Search for the cell housing the specified text and yield its [X, Y] center coordinate. 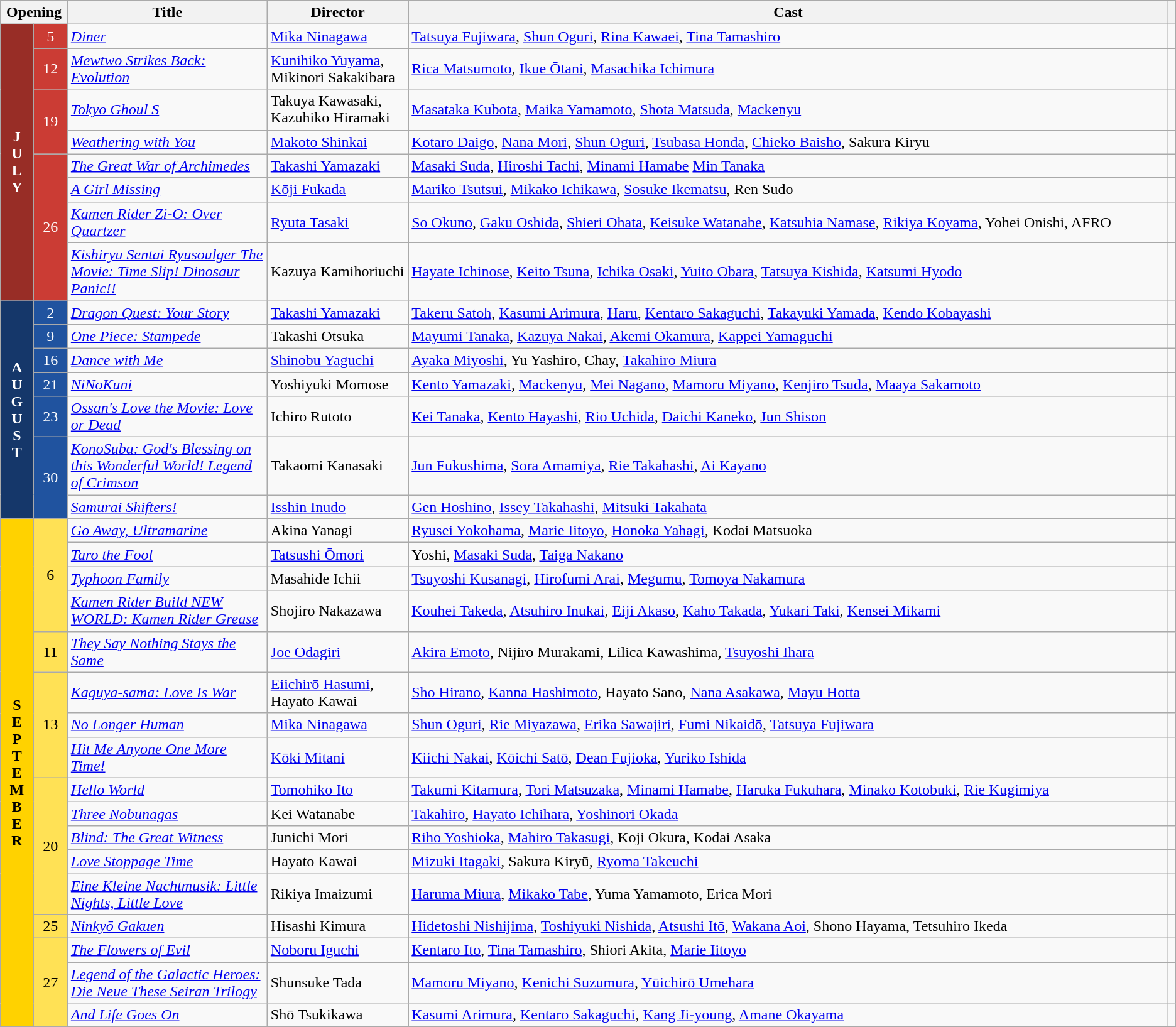
Kunihiko Yuyama, Mikinori Sakakibara [337, 69]
JULY [17, 163]
Yoshi, Masaki Suda, Taiga Nakano [788, 555]
Director [337, 13]
Kōji Fukada [337, 190]
16 [50, 360]
Ryuta Tasaki [337, 222]
Takashi Otsuka [337, 336]
Mayumi Tanaka, Kazuya Nakai, Akemi Okamura, Kappei Yamaguchi [788, 336]
NiNoKuni [167, 384]
The Great War of Archimedes [167, 166]
Shunsuke Tada [337, 982]
Ossan's Love the Movie: Love or Dead [167, 417]
Makoto Shinkai [337, 142]
Kiichi Nakai, Kōichi Satō, Dean Fujioka, Yuriko Ishida [788, 758]
Mamoru Miyano, Kenichi Suzumura, Yūichirō Umehara [788, 982]
Weathering with You [167, 142]
Shō Tsukikawa [337, 1015]
Takahiro, Hayato Ichihara, Yoshinori Okada [788, 813]
KonoSuba: God's Blessing on this Wonderful World! Legend of Crimson [167, 466]
Isshin Inudo [337, 507]
Masahide Ichii [337, 579]
One Piece: Stampede [167, 336]
Dragon Quest: Your Story [167, 312]
Masataka Kubota, Maika Yamamoto, Shota Matsuda, Mackenyu [788, 109]
Taro the Fool [167, 555]
Ayaka Miyoshi, Yu Yashiro, Chay, Takahiro Miura [788, 360]
Masaki Suda, Hiroshi Tachi, Minami Hamabe Min Tanaka [788, 166]
Mariko Tsutsui, Mikako Ichikawa, Sosuke Ikematsu, Ren Sudo [788, 190]
2 [50, 312]
The Flowers of Evil [167, 950]
Gen Hoshino, Issey Takahashi, Mitsuki Takahata [788, 507]
9 [50, 336]
12 [50, 69]
So Okuno, Gaku Oshida, Shieri Ohata, Keisuke Watanabe, Katsuhia Namase, Rikiya Koyama, Yohei Onishi, AFRO [788, 222]
Noboru Iguchi [337, 950]
Mewtwo Strikes Back: Evolution [167, 69]
SEPTEMBER [17, 773]
And Life Goes On [167, 1015]
AUGUST [17, 410]
Jun Fukushima, Sora Amamiya, Rie Takahashi, Ai Kayano [788, 466]
Shojiro Nakazawa [337, 611]
Akira Emoto, Nijiro Murakami, Lilica Kawashima, Tsuyoshi Ihara [788, 652]
Typhoon Family [167, 579]
21 [50, 384]
Cast [788, 13]
Kamen Rider Zi-O: Over Quartzer [167, 222]
Takeru Satoh, Kasumi Arimura, Haru, Kentaro Sakaguchi, Takayuki Yamada, Kendo Kobayashi [788, 312]
Kento Yamazaki, Mackenyu, Mei Nagano, Mamoru Miyano, Kenjiro Tsuda, Maaya Sakamoto [788, 384]
Eiichirō Hasumi, Hayato Kawai [337, 692]
Hello World [167, 790]
Kaguya-sama: Love Is War [167, 692]
Samurai Shifters! [167, 507]
Kotaro Daigo, Nana Mori, Shun Oguri, Tsubasa Honda, Chieko Baisho, Sakura Kiryu [788, 142]
19 [50, 122]
26 [50, 227]
Sho Hirano, Kanna Hashimoto, Hayato Sano, Nana Asakawa, Mayu Hotta [788, 692]
Shinobu Yaguchi [337, 360]
Diner [167, 36]
Takaomi Kanasaki [337, 466]
11 [50, 652]
Title [167, 13]
Kentaro Ito, Tina Tamashiro, Shiori Akita, Marie Iitoyo [788, 950]
Kamen Rider Build NEW WORLD: Kamen Rider Grease [167, 611]
Kei Watanabe [337, 813]
Hidetoshi Nishijima, Toshiyuki Nishida, Atsushi Itō, Wakana Aoi, Shono Hayama, Tetsuhiro Ikeda [788, 926]
They Say Nothing Stays the Same [167, 652]
Blind: The Great Witness [167, 837]
6 [50, 575]
Go Away, Ultramarine [167, 531]
Ryusei Yokohama, Marie Iitoyo, Honoka Yahagi, Kodai Matsuoka [788, 531]
25 [50, 926]
Love Stoppage Time [167, 861]
Hit Me Anyone One More Time! [167, 758]
Akina Yanagi [337, 531]
20 [50, 845]
Kasumi Arimura, Kentaro Sakaguchi, Kang Ji-young, Amane Okayama [788, 1015]
Kouhei Takeda, Atsuhiro Inukai, Eiji Akaso, Kaho Takada, Yukari Taki, Kensei Mikami [788, 611]
Tokyo Ghoul S [167, 109]
Opening [34, 13]
Hayato Kawai [337, 861]
Tomohiko Ito [337, 790]
No Longer Human [167, 725]
Legend of the Galactic Heroes: Die Neue These Seiran Trilogy [167, 982]
Hayate Ichinose, Keito Tsuna, Ichika Osaki, Yuito Obara, Tatsuya Kishida, Katsumi Hyodo [788, 271]
23 [50, 417]
Junichi Mori [337, 837]
Kei Tanaka, Kento Hayashi, Rio Uchida, Daichi Kaneko, Jun Shison [788, 417]
30 [50, 478]
Three Nobunagas [167, 813]
Tatsushi Ōmori [337, 555]
Hisashi Kimura [337, 926]
Kōki Mitani [337, 758]
Riho Yoshioka, Mahiro Takasugi, Koji Okura, Kodai Asaka [788, 837]
Eine Kleine Nachtmusik: Little Nights, Little Love [167, 893]
Kazuya Kamihoriuchi [337, 271]
13 [50, 725]
5 [50, 36]
Takuya Kawasaki, Kazuhiko Hiramaki [337, 109]
Takumi Kitamura, Tori Matsuzaka, Minami Hamabe, Haruka Fukuhara, Minako Kotobuki, Rie Kugimiya [788, 790]
Kishiryu Sentai Ryusoulger The Movie: Time Slip! Dinosaur Panic!! [167, 271]
A Girl Missing [167, 190]
Haruma Miura, Mikako Tabe, Yuma Yamamoto, Erica Mori [788, 893]
Yoshiyuki Momose [337, 384]
Ninkyō Gakuen [167, 926]
Shun Oguri, Rie Miyazawa, Erika Sawajiri, Fumi Nikaidō, Tatsuya Fujiwara [788, 725]
Ichiro Rutoto [337, 417]
Rikiya Imaizumi [337, 893]
27 [50, 982]
Rica Matsumoto, Ikue Ōtani, Masachika Ichimura [788, 69]
Tsuyoshi Kusanagi, Hirofumi Arai, Megumu, Tomoya Nakamura [788, 579]
Mizuki Itagaki, Sakura Kiryū, Ryoma Takeuchi [788, 861]
Tatsuya Fujiwara, Shun Oguri, Rina Kawaei, Tina Tamashiro [788, 36]
Joe Odagiri [337, 652]
Dance with Me [167, 360]
